Extract the [x, y] coordinate from the center of the cell holding the provided text.  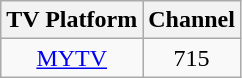
MYTV [72, 58]
Channel [192, 20]
TV Platform [72, 20]
715 [192, 58]
